From the cell containing the given text, extract its center point as [X, Y] coordinate. 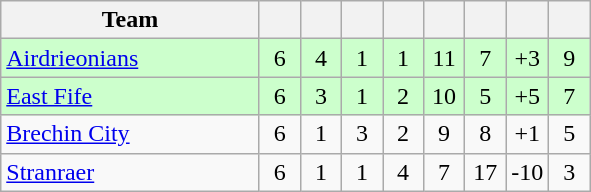
Team [130, 20]
10 [444, 96]
Brechin City [130, 134]
Airdrieonians [130, 58]
Stranraer [130, 172]
11 [444, 58]
-10 [528, 172]
8 [486, 134]
+3 [528, 58]
+5 [528, 96]
+1 [528, 134]
East Fife [130, 96]
17 [486, 172]
